Output the [x, y] coordinate of the center of the cell containing the given text.  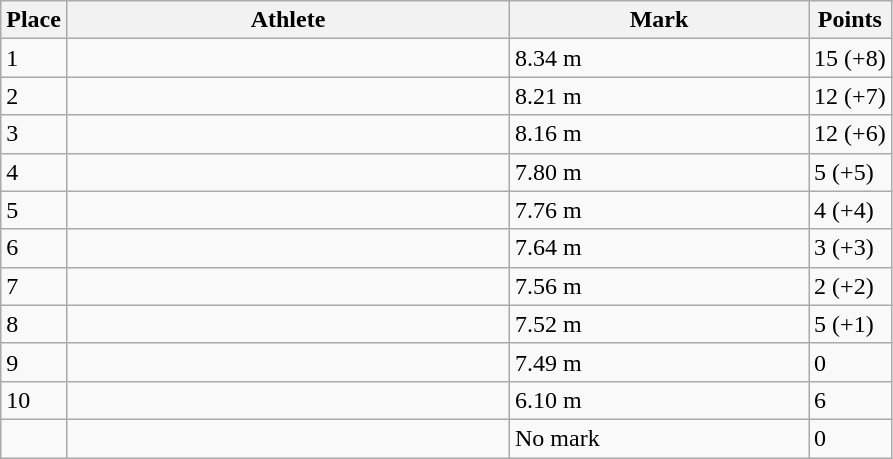
No mark [660, 438]
1 [34, 58]
6.10 m [660, 400]
Mark [660, 20]
Points [850, 20]
15 (+8) [850, 58]
12 (+7) [850, 96]
2 [34, 96]
7.49 m [660, 362]
7.56 m [660, 286]
12 (+6) [850, 134]
4 (+4) [850, 210]
8.34 m [660, 58]
7.80 m [660, 172]
Athlete [288, 20]
9 [34, 362]
2 (+2) [850, 286]
5 (+1) [850, 324]
3 (+3) [850, 248]
10 [34, 400]
3 [34, 134]
7.76 m [660, 210]
8.16 m [660, 134]
7.64 m [660, 248]
7.52 m [660, 324]
5 (+5) [850, 172]
8 [34, 324]
7 [34, 286]
5 [34, 210]
Place [34, 20]
4 [34, 172]
8.21 m [660, 96]
